Provide the (X, Y) coordinate of the cell's center where the given text is located.  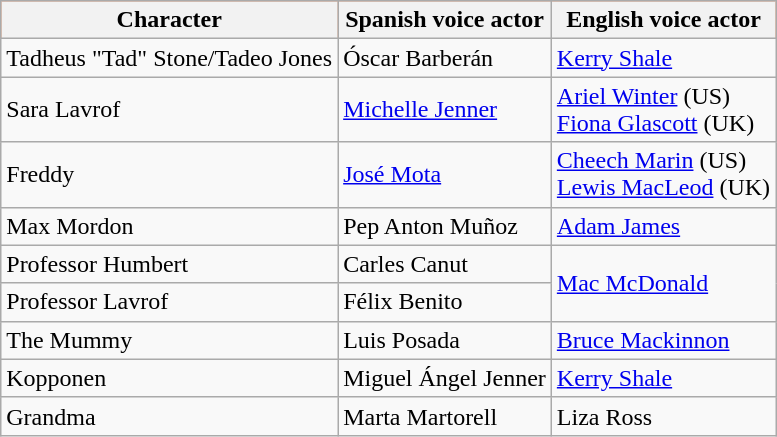
Spanish voice actor (445, 20)
Kopponen (170, 378)
Ariel Winter (US)Fiona Glascott (UK) (663, 110)
José Mota (445, 174)
Max Mordon (170, 226)
Michelle Jenner (445, 110)
Liza Ross (663, 416)
Tadheus "Tad" Stone/Tadeo Jones (170, 58)
Professor Humbert (170, 264)
Cheech Marin (US)Lewis MacLeod (UK) (663, 174)
Pep Anton Muñoz (445, 226)
Óscar Barberán (445, 58)
Mac McDonald (663, 283)
The Mummy (170, 340)
Grandma (170, 416)
Marta Martorell (445, 416)
Professor Lavrof (170, 302)
Character (170, 20)
Adam James (663, 226)
Sara Lavrof (170, 110)
English voice actor (663, 20)
Félix Benito (445, 302)
Freddy (170, 174)
Luis Posada (445, 340)
Miguel Ángel Jenner (445, 378)
Bruce Mackinnon (663, 340)
Carles Canut (445, 264)
